Search for the cell housing the specified text and yield its (x, y) center coordinate. 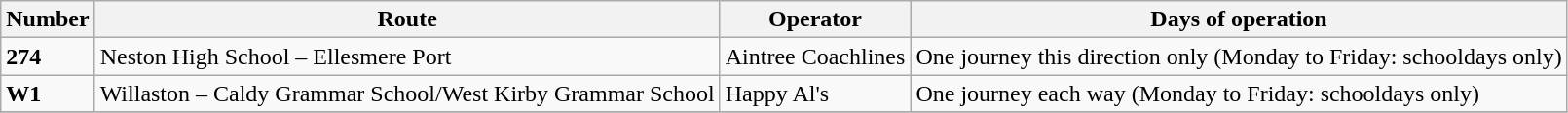
One journey each way (Monday to Friday: schooldays only) (1239, 94)
W1 (48, 94)
Operator (815, 19)
Neston High School – Ellesmere Port (407, 56)
Aintree Coachlines (815, 56)
Route (407, 19)
Number (48, 19)
274 (48, 56)
Willaston – Caldy Grammar School/West Kirby Grammar School (407, 94)
One journey this direction only (Monday to Friday: schooldays only) (1239, 56)
Happy Al's (815, 94)
Days of operation (1239, 19)
